Capture the cell that displays the provided text and extract its (X, Y) central coordinate. 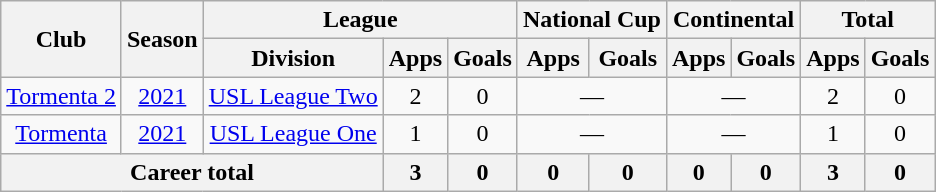
National Cup (592, 20)
Club (62, 39)
Continental (733, 20)
Division (293, 58)
League (360, 20)
USL League One (293, 134)
Tormenta (62, 134)
USL League Two (293, 96)
Total (868, 20)
Season (162, 39)
Career total (192, 172)
Tormenta 2 (62, 96)
